Provide the (X, Y) coordinate of the cell's center where the given text is located.  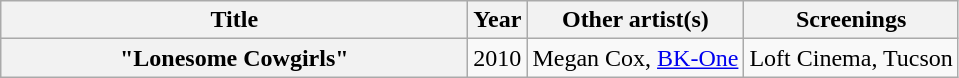
"Lonesome Cowgirls" (234, 58)
2010 (498, 58)
Megan Cox, BK-One (636, 58)
Title (234, 20)
Other artist(s) (636, 20)
Loft Cinema, Tucson (851, 58)
Screenings (851, 20)
Year (498, 20)
